Provide the [X, Y] coordinate of the cell's center where the given text is located.  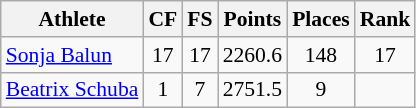
Sonja Balun [72, 55]
1 [162, 90]
148 [321, 55]
2751.5 [252, 90]
Rank [386, 19]
Athlete [72, 19]
9 [321, 90]
7 [200, 90]
2260.6 [252, 55]
Beatrix Schuba [72, 90]
FS [200, 19]
CF [162, 19]
Places [321, 19]
Points [252, 19]
